Detect which cell encompasses the target text, then output its [X, Y] center coordinate. 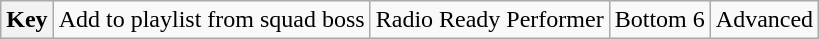
Radio Ready Performer [490, 20]
Key [27, 20]
Advanced [764, 20]
Bottom 6 [660, 20]
Add to playlist from squad boss [212, 20]
